Identify which cell holds the provided text, then report its [X, Y] central coordinate. 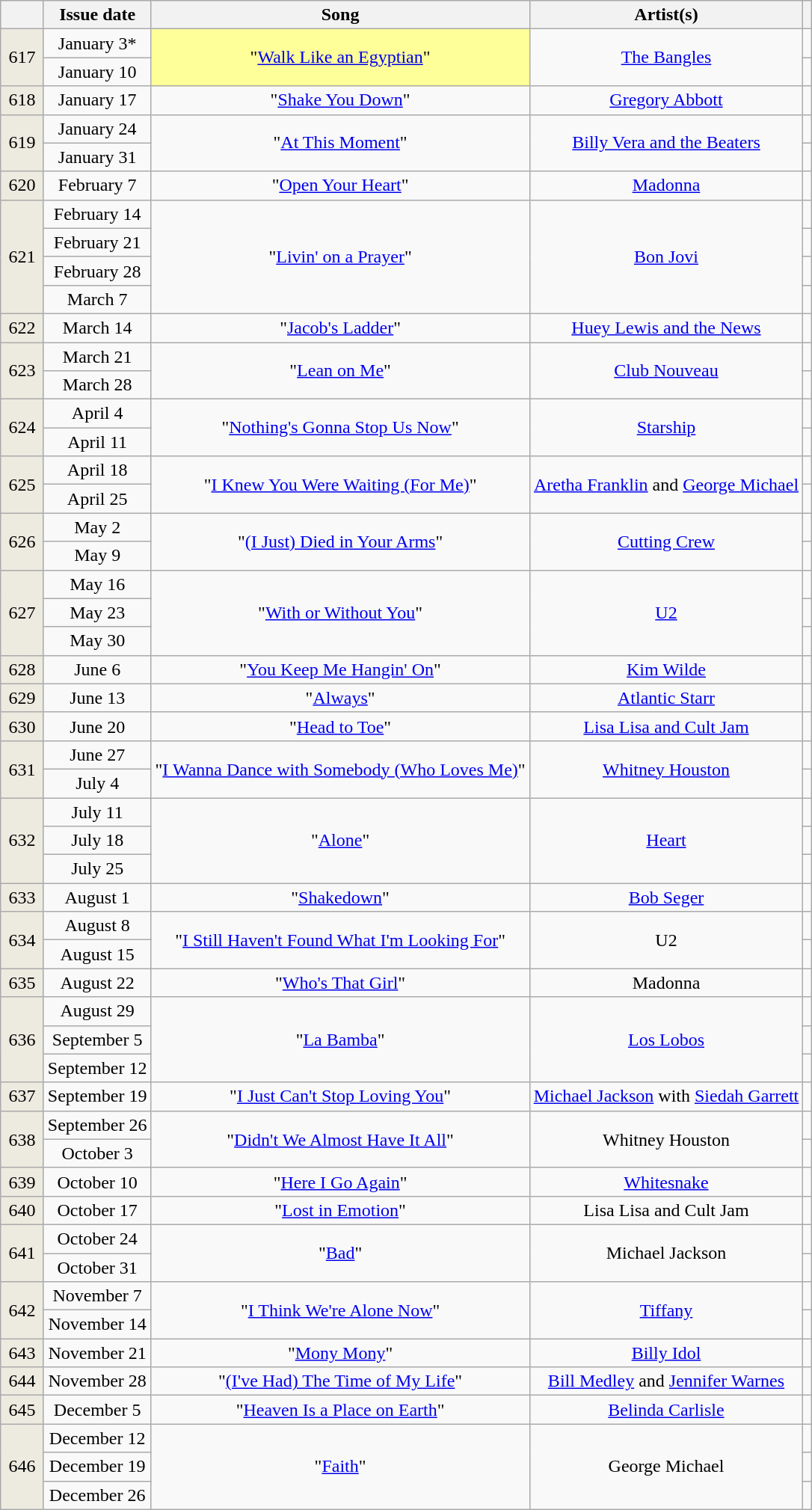
December 26 [97, 1495]
637 [22, 1096]
December 12 [97, 1438]
"I Think We're Alone Now" [340, 1310]
June 6 [97, 669]
The Bangles [666, 58]
"Heaven Is a Place on Earth" [340, 1410]
September 19 [97, 1096]
July 18 [97, 841]
October 3 [97, 1153]
June 20 [97, 726]
Heart [666, 840]
Club Nouveau [666, 371]
March 14 [97, 328]
"Alone" [340, 840]
"Always" [340, 698]
April 4 [97, 414]
640 [22, 1210]
641 [22, 1253]
"(I Just) Died in Your Arms" [340, 541]
"(I've Had) The Time of My Life" [340, 1381]
February 7 [97, 185]
November 21 [97, 1353]
May 16 [97, 584]
September 26 [97, 1125]
"Bad" [340, 1253]
Issue date [97, 15]
"At This Moment" [340, 143]
630 [22, 726]
644 [22, 1381]
January 24 [97, 129]
Bill Medley and Jennifer Warnes [666, 1381]
Belinda Carlisle [666, 1410]
May 30 [97, 641]
August 8 [97, 926]
October 17 [97, 1210]
622 [22, 328]
"Mony Mony" [340, 1353]
March 7 [97, 299]
Los Lobos [666, 1040]
628 [22, 669]
620 [22, 185]
643 [22, 1353]
January 10 [97, 72]
June 27 [97, 755]
629 [22, 698]
Artist(s) [666, 15]
July 4 [97, 783]
Starship [666, 428]
December 19 [97, 1467]
633 [22, 897]
632 [22, 840]
"Lean on Me" [340, 371]
623 [22, 371]
November 28 [97, 1381]
"Livin' on a Prayer" [340, 257]
627 [22, 613]
October 10 [97, 1182]
April 18 [97, 470]
"Shakedown" [340, 897]
619 [22, 143]
636 [22, 1040]
Bon Jovi [666, 257]
March 28 [97, 385]
September 12 [97, 1068]
December 5 [97, 1410]
"Faith" [340, 1467]
621 [22, 257]
Cutting Crew [666, 541]
642 [22, 1310]
617 [22, 58]
November 7 [97, 1296]
November 14 [97, 1325]
"Open Your Heart" [340, 185]
"Didn't We Almost Have It All" [340, 1139]
Atlantic Starr [666, 698]
July 11 [97, 811]
625 [22, 485]
Song [340, 15]
October 24 [97, 1239]
"With or Without You" [340, 613]
Michael Jackson with Siedah Garrett [666, 1096]
"Here I Go Again" [340, 1182]
April 25 [97, 499]
Michael Jackson [666, 1253]
Huey Lewis and the News [666, 328]
646 [22, 1467]
February 14 [97, 214]
624 [22, 428]
618 [22, 100]
February 28 [97, 271]
May 23 [97, 613]
631 [22, 769]
Bob Seger [666, 897]
February 21 [97, 242]
"Lost in Emotion" [340, 1210]
"La Bamba" [340, 1040]
638 [22, 1139]
June 13 [97, 698]
May 9 [97, 556]
August 15 [97, 954]
"Nothing's Gonna Stop Us Now" [340, 428]
"Jacob's Ladder" [340, 328]
Whitesnake [666, 1182]
Tiffany [666, 1310]
634 [22, 940]
Kim Wilde [666, 669]
August 1 [97, 897]
"Head to Toe" [340, 726]
"Shake You Down" [340, 100]
January 17 [97, 100]
January 3* [97, 43]
"Who's That Girl" [340, 983]
"You Keep Me Hangin' On" [340, 669]
639 [22, 1182]
"I Just Can't Stop Loving You" [340, 1096]
September 5 [97, 1040]
"Walk Like an Egyptian" [340, 58]
August 29 [97, 1011]
Billy Idol [666, 1353]
Aretha Franklin and George Michael [666, 485]
626 [22, 541]
645 [22, 1410]
August 22 [97, 983]
635 [22, 983]
"I Knew You Were Waiting (For Me)" [340, 485]
"I Still Haven't Found What I'm Looking For" [340, 940]
George Michael [666, 1467]
May 2 [97, 527]
"I Wanna Dance with Somebody (Who Loves Me)" [340, 769]
March 21 [97, 357]
April 11 [97, 442]
October 31 [97, 1268]
July 25 [97, 869]
Billy Vera and the Beaters [666, 143]
January 31 [97, 157]
Gregory Abbott [666, 100]
